For the text-containing cell, return its midpoint in [x, y] coordinate format. 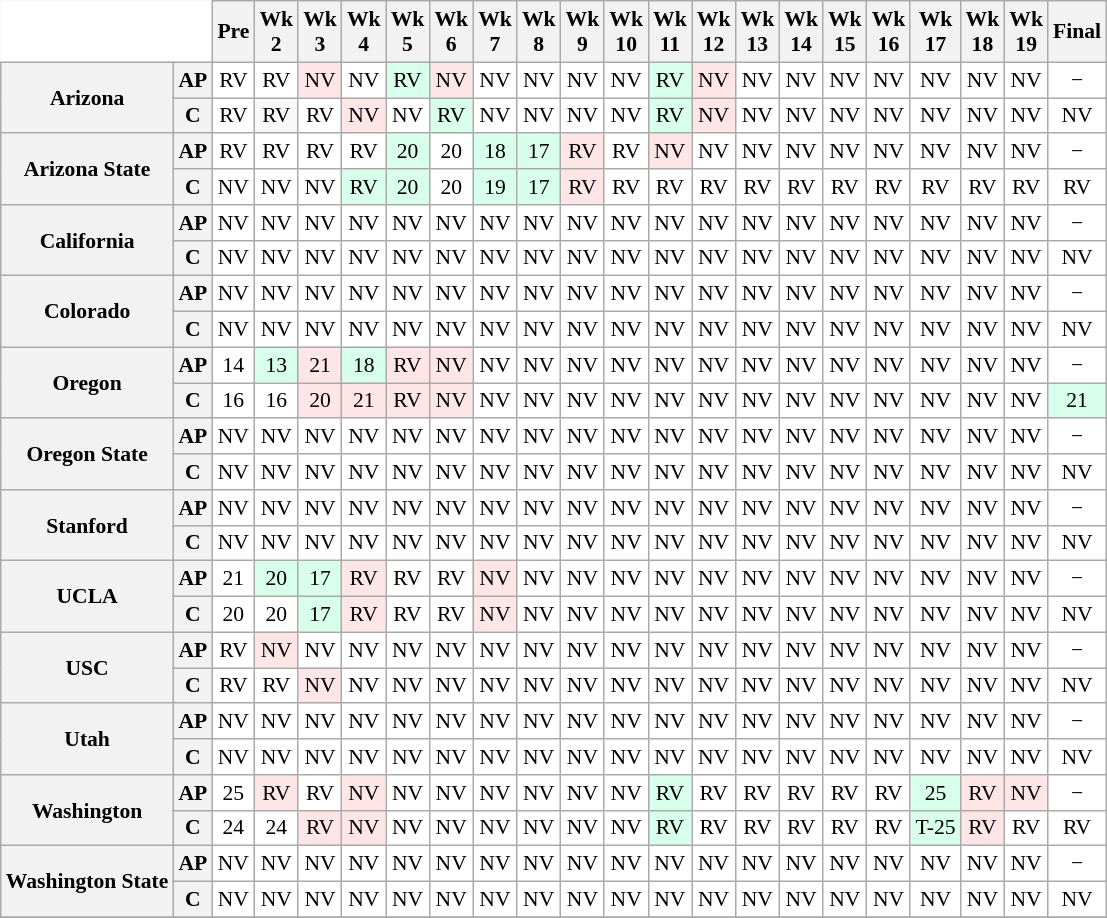
Arizona [88, 98]
Wk12 [714, 32]
USC [88, 668]
Wk11 [670, 32]
Final [1077, 32]
Wk15 [845, 32]
UCLA [88, 596]
Oregon State [88, 454]
Wk10 [626, 32]
14 [233, 365]
Colorado [88, 312]
Wk8 [539, 32]
Wk7 [495, 32]
Oregon [88, 382]
Wk18 [983, 32]
California [88, 240]
Wk17 [935, 32]
Wk3 [320, 32]
Wk16 [889, 32]
Utah [88, 740]
Washington [88, 810]
Wk5 [408, 32]
19 [495, 187]
Arizona State [88, 170]
Wk13 [757, 32]
Wk6 [451, 32]
Washington State [88, 882]
Pre [233, 32]
Stanford [88, 526]
Wk9 [583, 32]
Wk19 [1026, 32]
Wk2 [276, 32]
Wk4 [364, 32]
13 [276, 365]
T-25 [935, 828]
Wk14 [801, 32]
